Capture the cell that displays the provided text and extract its (x, y) central coordinate. 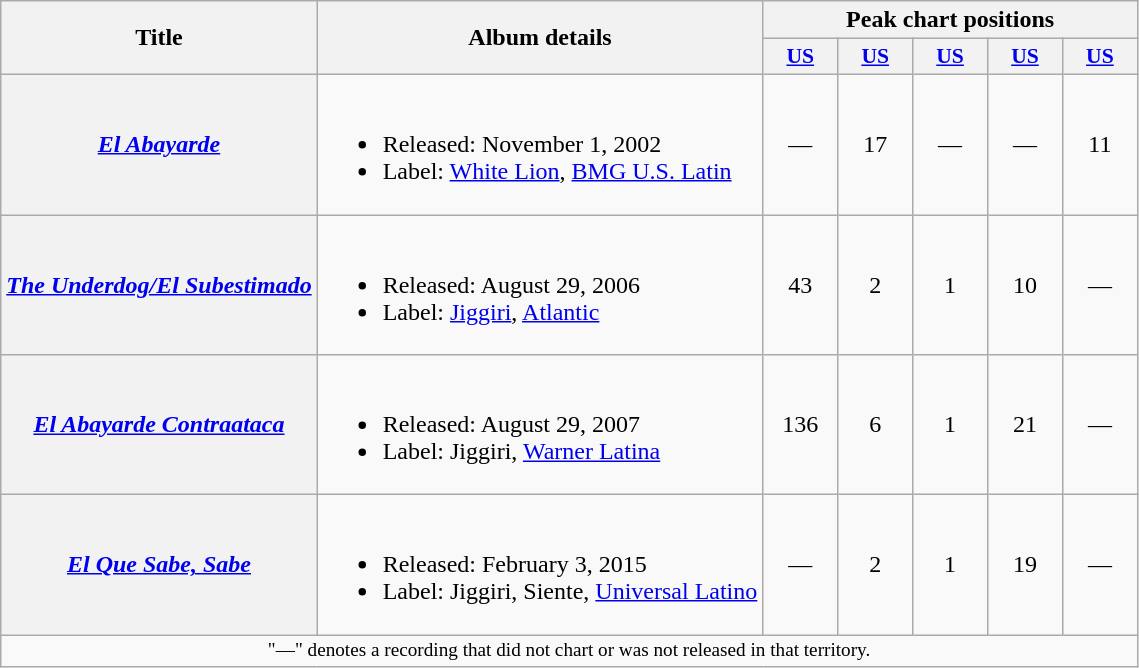
El Abayarde Contraataca (159, 425)
The Underdog/El Subestimado (159, 284)
Released: August 29, 2007Label: Jiggiri, Warner Latina (540, 425)
6 (876, 425)
Title (159, 38)
"—" denotes a recording that did not chart or was not released in that territory. (570, 651)
Peak chart positions (950, 20)
21 (1026, 425)
11 (1100, 144)
17 (876, 144)
Released: February 3, 2015Label: Jiggiri, Siente, Universal Latino (540, 565)
Released: November 1, 2002Label: White Lion, BMG U.S. Latin (540, 144)
El Que Sabe, Sabe (159, 565)
El Abayarde (159, 144)
19 (1026, 565)
136 (800, 425)
Album details (540, 38)
43 (800, 284)
Released: August 29, 2006Label: Jiggiri, Atlantic (540, 284)
10 (1026, 284)
